Return (X, Y) of the center of cell containing provided text 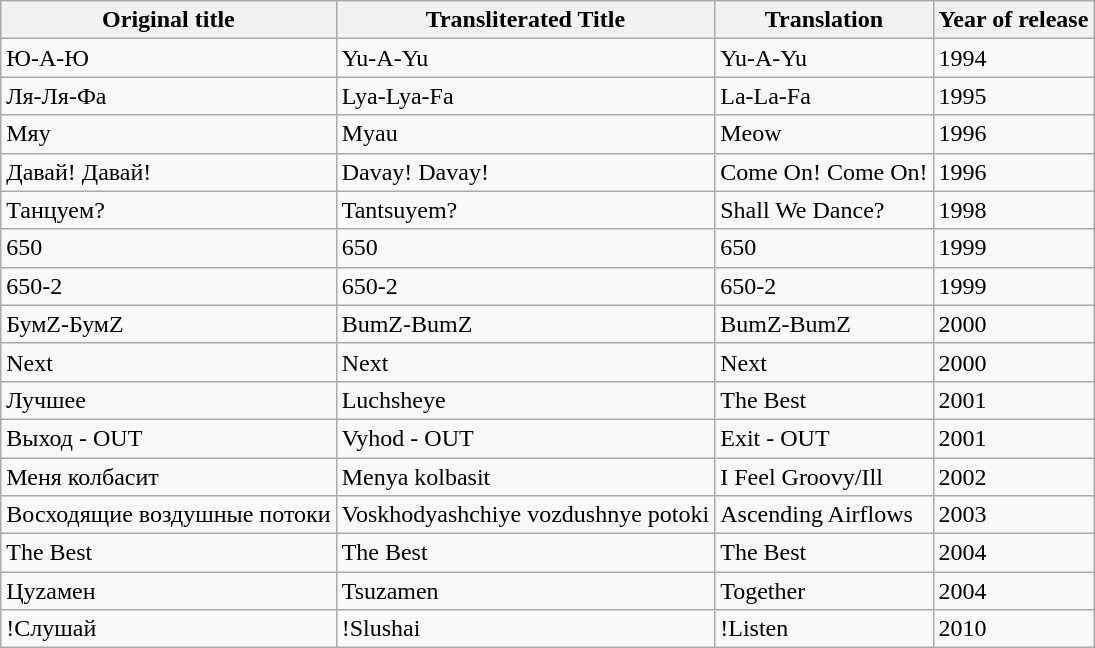
Myau (526, 134)
Меня колбасит (168, 477)
Translation (824, 20)
Мяу (168, 134)
Luchsheye (526, 400)
Цyzамен (168, 591)
Lya-Lya-Fa (526, 96)
Tantsuyem? (526, 210)
2010 (1014, 629)
Meow (824, 134)
La-La-Fa (824, 96)
БумZ-БумZ (168, 324)
Come On! Come On! (824, 172)
2002 (1014, 477)
Давай! Давай! (168, 172)
Выход - OUT (168, 438)
Лучшее (168, 400)
Menya kolbasit (526, 477)
Transliterated Title (526, 20)
!Слушай (168, 629)
Tsuzamen (526, 591)
1998 (1014, 210)
1995 (1014, 96)
2003 (1014, 515)
Танцуем? (168, 210)
Original title (168, 20)
Восходящие воздушные потоки (168, 515)
Exit - OUT (824, 438)
Voskhodyashchiye vozdushnye potoki (526, 515)
Ля-Ля-Фа (168, 96)
Year of release (1014, 20)
!Listen (824, 629)
Ascending Airflows (824, 515)
Ю-А-Ю (168, 58)
Shall We Dance? (824, 210)
!Slushai (526, 629)
Vyhod - OUT (526, 438)
Davay! Davay! (526, 172)
Together (824, 591)
I Feel Groovy/Ill (824, 477)
1994 (1014, 58)
